From the cell containing the given text, extract its center point as (x, y) coordinate. 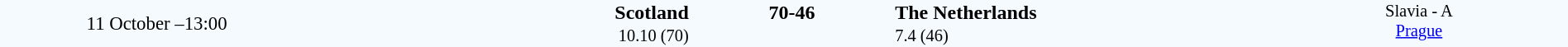
70-46 (791, 12)
The Netherlands (1082, 12)
Scotland (501, 12)
7.4 (46) (1082, 36)
10.10 (70) (501, 36)
Slavia - A Prague (1419, 23)
11 October –13:00 (157, 23)
